From the cell containing the given text, extract its center point as (X, Y) coordinate. 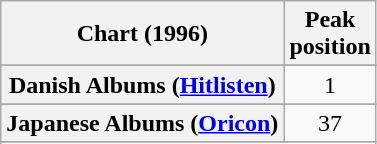
Danish Albums (Hitlisten) (142, 85)
1 (330, 85)
Japanese Albums (Oricon) (142, 123)
37 (330, 123)
Chart (1996) (142, 34)
Peakposition (330, 34)
